Detect which cell encompasses the target text, then output its (X, Y) center coordinate. 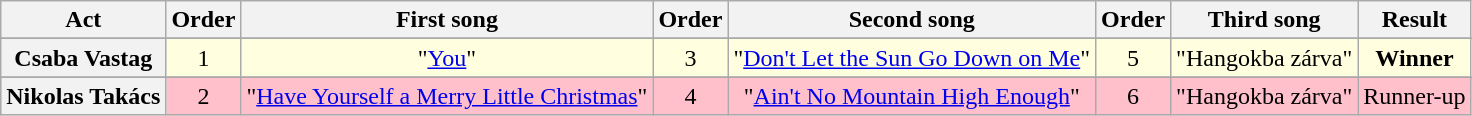
6 (1134, 96)
1 (204, 58)
"Ain't No Mountain High Enough" (912, 96)
Result (1414, 20)
2 (204, 96)
"You" (447, 58)
Csaba Vastag (84, 58)
Third song (1264, 20)
"Have Yourself a Merry Little Christmas" (447, 96)
Second song (912, 20)
First song (447, 20)
Runner-up (1414, 96)
4 (690, 96)
5 (1134, 58)
3 (690, 58)
"Don't Let the Sun Go Down on Me" (912, 58)
Act (84, 20)
Nikolas Takács (84, 96)
Winner (1414, 58)
